Locate the cell with the specified text and output its [x, y] center coordinate. 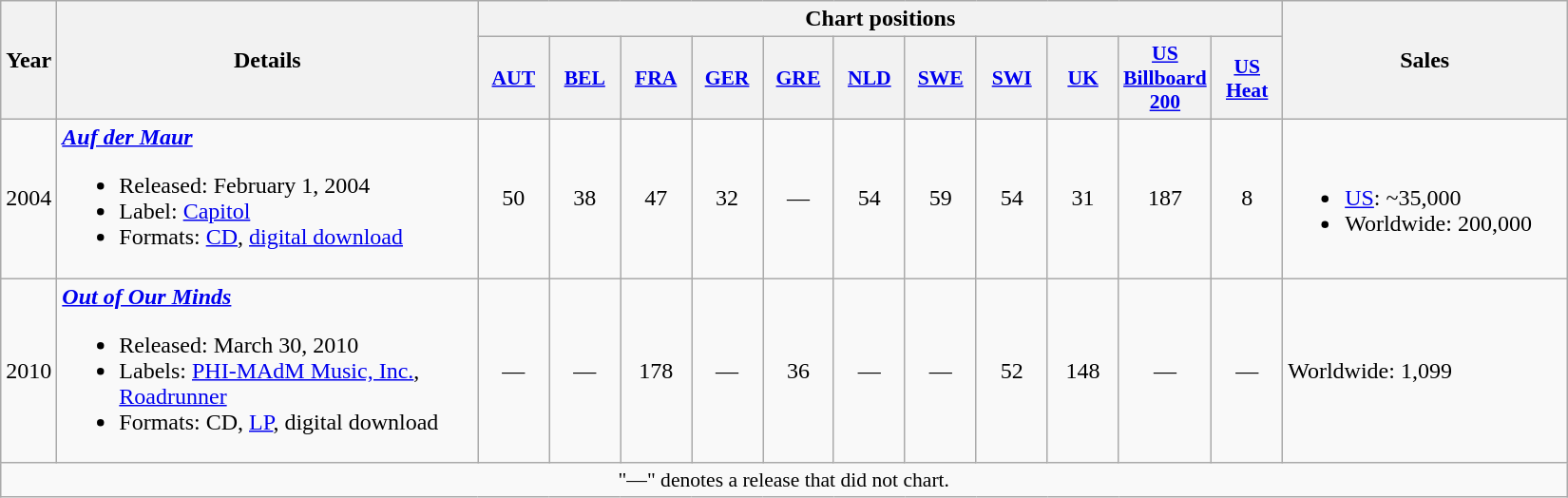
31 [1083, 198]
Auf der MaurReleased: February 1, 2004Label: CapitolFormats: CD, digital download [268, 198]
Worldwide: 1,099 [1425, 370]
59 [941, 198]
2004 [29, 198]
US Billboard 200 [1165, 78]
32 [728, 198]
187 [1165, 198]
Details [268, 61]
GRE [798, 78]
52 [1011, 370]
2010 [29, 370]
50 [513, 198]
Out of Our MindsReleased: March 30, 2010Labels: PHI-MAdM Music, Inc., RoadrunnerFormats: CD, LP, digital download [268, 370]
BEL [585, 78]
AUT [513, 78]
Chart positions [880, 19]
Sales [1425, 61]
38 [585, 198]
GER [728, 78]
SWE [941, 78]
47 [656, 198]
NLD [869, 78]
"—" denotes a release that did not chart. [784, 480]
SWI [1011, 78]
FRA [656, 78]
8 [1247, 198]
36 [798, 370]
178 [656, 370]
148 [1083, 370]
Year [29, 61]
UK [1083, 78]
US Heat [1247, 78]
US: ~35,000Worldwide: 200,000 [1425, 198]
